From the cell containing the given text, extract its center point as (X, Y) coordinate. 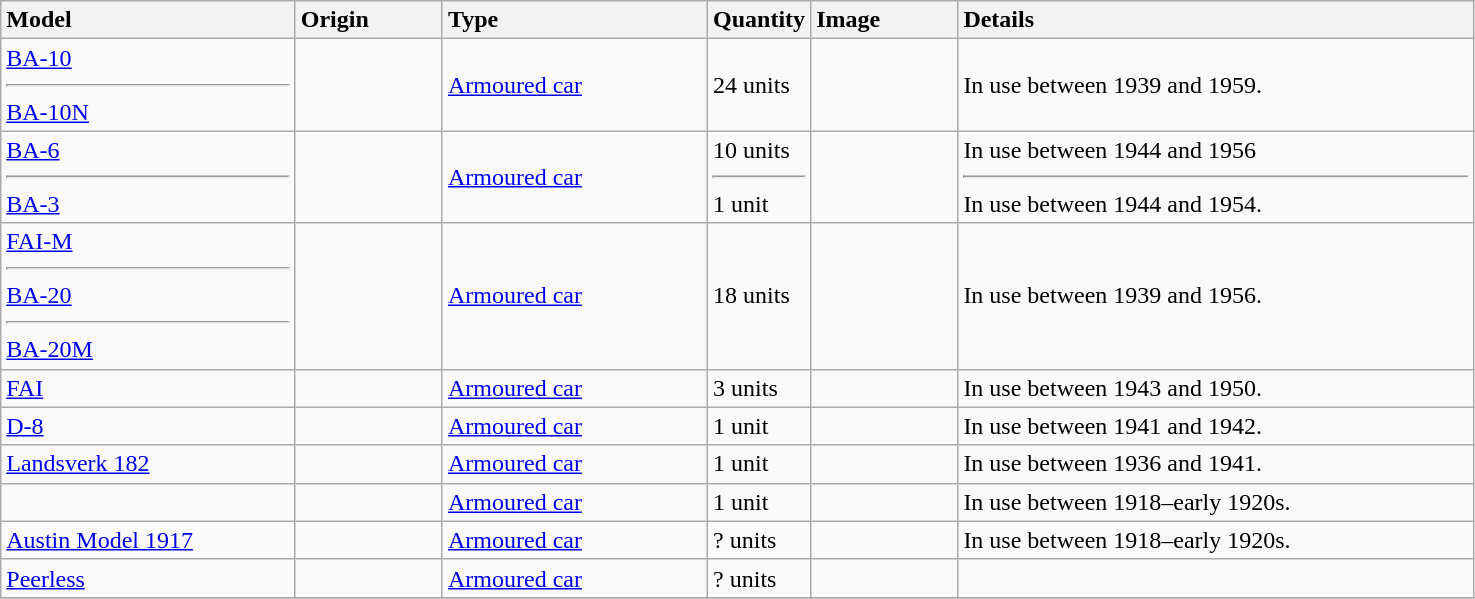
Quantity (760, 20)
In use between 1939 and 1956. (1216, 296)
In use between 1939 and 1959. (1216, 85)
3 units (760, 388)
Austin Model 1917 (148, 540)
Type (574, 20)
18 units (760, 296)
In use between 1943 and 1950. (1216, 388)
In use between 1936 and 1941. (1216, 464)
BA-10BA-10N (148, 85)
24 units (760, 85)
Details (1216, 20)
In use between 1944 and 1956In use between 1944 and 1954. (1216, 177)
Image (884, 20)
Landsverk 182 (148, 464)
In use between 1941 and 1942. (1216, 426)
Peerless (148, 578)
FAI-MBA-20BA-20M (148, 296)
Origin (368, 20)
BA-6BA-3 (148, 177)
D-8 (148, 426)
10 units1 unit (760, 177)
Model (148, 20)
FAI (148, 388)
